Pinpoint the cell where the given text exists, returning its [X, Y] midpoint coordinate. 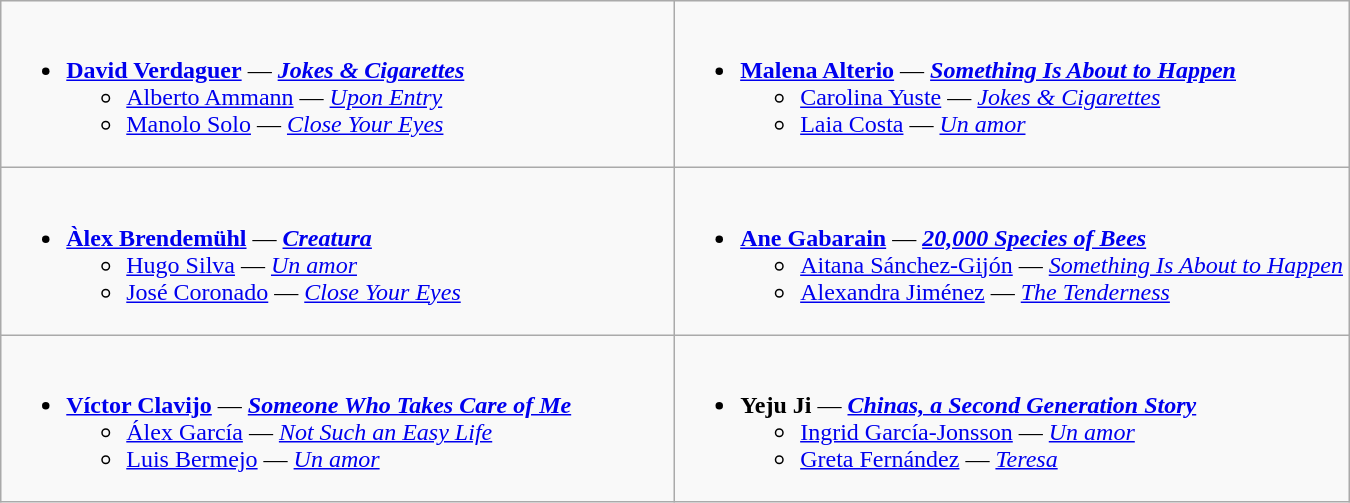
Yeju Ji — Chinas, a Second Generation StoryIngrid García-Jonsson — Un amorGreta Fernández — Teresa [1012, 418]
David Verdaguer — Jokes & CigarettesAlberto Ammann — Upon EntryManolo Solo — Close Your Eyes [338, 84]
Ane Gabarain — 20,000 Species of BeesAitana Sánchez-Gijón — Something Is About to HappenAlexandra Jiménez — The Tenderness [1012, 252]
Malena Alterio — Something Is About to HappenCarolina Yuste — Jokes & CigarettesLaia Costa — Un amor [1012, 84]
Víctor Clavijo — Someone Who Takes Care of MeÁlex García — Not Such an Easy LifeLuis Bermejo — Un amor [338, 418]
Àlex Brendemühl — CreaturaHugo Silva — Un amorJosé Coronado — Close Your Eyes [338, 252]
